Output the [X, Y] coordinate of the center of the cell containing the given text.  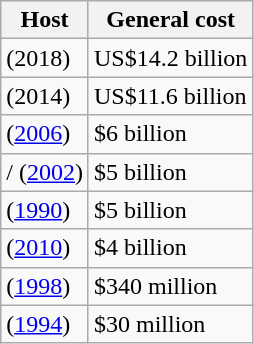
(2006) [45, 134]
(2018) [45, 58]
(1998) [45, 286]
/ (2002) [45, 172]
$6 billion [170, 134]
$4 billion [170, 248]
Host [45, 20]
$30 million [170, 324]
(1990) [45, 210]
US$14.2 billion [170, 58]
(1994) [45, 324]
US$11.6 billion [170, 96]
(2010) [45, 248]
(2014) [45, 96]
General cost [170, 20]
$340 million [170, 286]
